From the cell containing the given text, extract its center point as (x, y) coordinate. 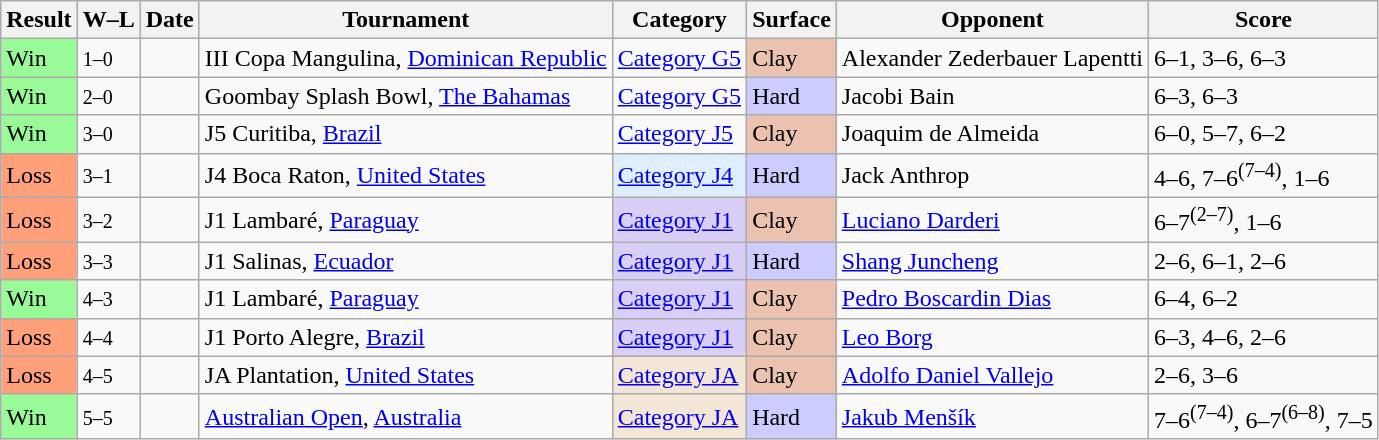
Goombay Splash Bowl, The Bahamas (406, 96)
6–3, 6–3 (1264, 96)
Adolfo Daniel Vallejo (992, 375)
Opponent (992, 20)
J5 Curitiba, Brazil (406, 134)
5–5 (108, 416)
Score (1264, 20)
Category J4 (679, 176)
2–0 (108, 96)
Australian Open, Australia (406, 416)
Result (39, 20)
III Copa Mangulina, Dominican Republic (406, 58)
6–3, 4–6, 2–6 (1264, 337)
Jakub Menšík (992, 416)
3–0 (108, 134)
4–6, 7–6(7–4), 1–6 (1264, 176)
4–3 (108, 299)
4–4 (108, 337)
Tournament (406, 20)
Category J5 (679, 134)
Date (170, 20)
2–6, 3–6 (1264, 375)
1–0 (108, 58)
Jacobi Bain (992, 96)
3–2 (108, 220)
4–5 (108, 375)
Luciano Darderi (992, 220)
Surface (792, 20)
Jack Anthrop (992, 176)
6–4, 6–2 (1264, 299)
Alexander Zederbauer Lapentti (992, 58)
3–3 (108, 261)
J1 Porto Alegre, Brazil (406, 337)
Shang Juncheng (992, 261)
Joaquim de Almeida (992, 134)
6–0, 5–7, 6–2 (1264, 134)
6–1, 3–6, 6–3 (1264, 58)
J4 Boca Raton, United States (406, 176)
7–6(7–4), 6–7(6–8), 7–5 (1264, 416)
J1 Salinas, Ecuador (406, 261)
Leo Borg (992, 337)
W–L (108, 20)
JA Plantation, United States (406, 375)
Category (679, 20)
2–6, 6–1, 2–6 (1264, 261)
6–7(2–7), 1–6 (1264, 220)
Pedro Boscardin Dias (992, 299)
3–1 (108, 176)
